Identify which cell holds the provided text, then report its (x, y) central coordinate. 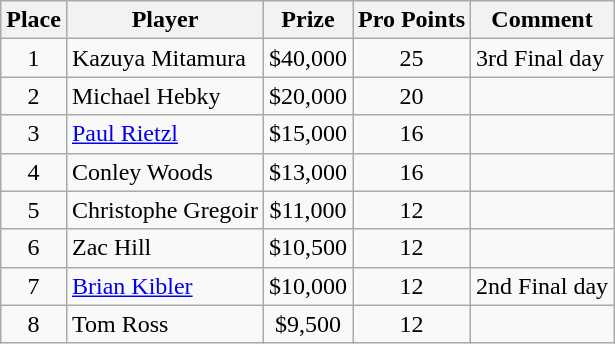
7 (34, 286)
Paul Rietzl (164, 134)
$15,000 (308, 134)
Comment (542, 20)
8 (34, 324)
$9,500 (308, 324)
Michael Hebky (164, 96)
5 (34, 210)
3rd Final day (542, 58)
6 (34, 248)
$10,500 (308, 248)
2nd Final day (542, 286)
Place (34, 20)
3 (34, 134)
4 (34, 172)
Kazuya Mitamura (164, 58)
$11,000 (308, 210)
Player (164, 20)
$40,000 (308, 58)
2 (34, 96)
Prize (308, 20)
Conley Woods (164, 172)
20 (412, 96)
25 (412, 58)
Christophe Gregoir (164, 210)
$10,000 (308, 286)
$13,000 (308, 172)
Zac Hill (164, 248)
$20,000 (308, 96)
Tom Ross (164, 324)
Brian Kibler (164, 286)
1 (34, 58)
Pro Points (412, 20)
